Return (X, Y) of the center of cell containing provided text 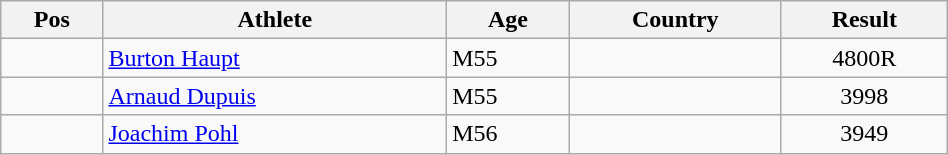
Age (508, 20)
Joachim Pohl (275, 134)
3998 (864, 96)
Burton Haupt (275, 58)
Result (864, 20)
M56 (508, 134)
3949 (864, 134)
Arnaud Dupuis (275, 96)
Athlete (275, 20)
Pos (52, 20)
4800R (864, 58)
Country (675, 20)
